Capture the cell that displays the provided text and extract its [x, y] central coordinate. 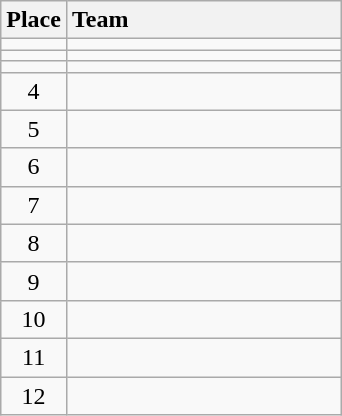
Place [34, 20]
12 [34, 395]
5 [34, 129]
11 [34, 357]
4 [34, 91]
Team [204, 20]
7 [34, 205]
8 [34, 243]
9 [34, 281]
6 [34, 167]
10 [34, 319]
